From the cell containing the given text, extract its center point as [x, y] coordinate. 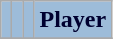
Player [73, 20]
